Detect which cell encompasses the target text, then output its [X, Y] center coordinate. 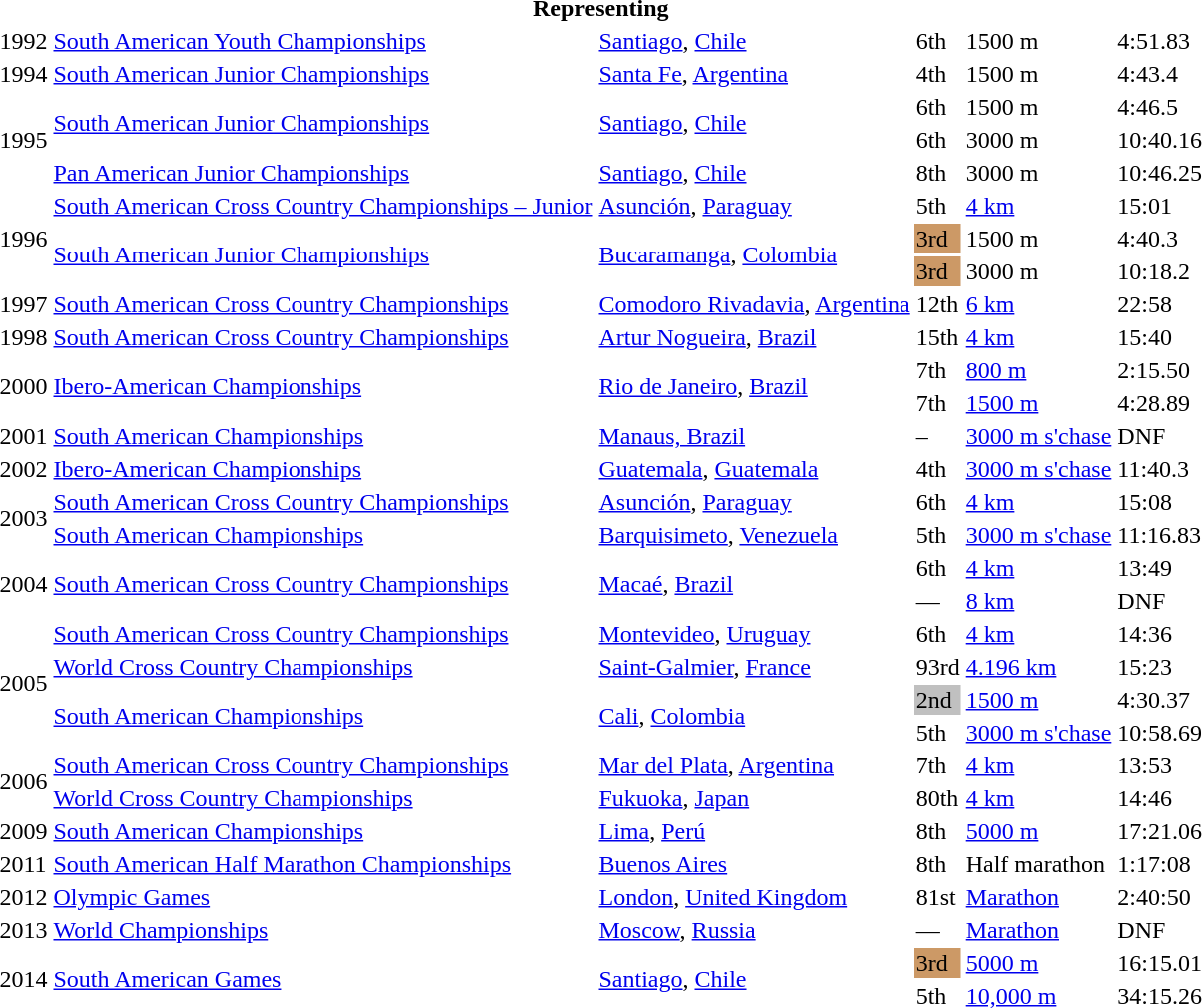
Manaus, Brazil [755, 436]
12th [938, 304]
4.196 km [1038, 667]
Cali, Colombia [755, 717]
World Championships [323, 930]
Fukuoka, Japan [755, 798]
8 km [1038, 601]
Macaé, Brazil [755, 585]
Montevideo, Uruguay [755, 634]
Artur Nogueira, Brazil [755, 337]
Rio de Janeiro, Brazil [755, 387]
Bucaramanga, Colombia [755, 255]
6 km [1038, 304]
– [938, 436]
Olympic Games [323, 897]
Saint-Galmier, France [755, 667]
2nd [938, 700]
80th [938, 798]
Pan American Junior Championships [323, 173]
South American Cross Country Championships – Junior [323, 206]
Lima, Perú [755, 831]
Guatemala, Guatemala [755, 469]
Barquisimeto, Venezuela [755, 535]
93rd [938, 667]
Buenos Aires [755, 864]
London, United Kingdom [755, 897]
Santa Fe, Argentina [755, 74]
Half marathon [1038, 864]
Comodoro Rivadavia, Argentina [755, 304]
15th [938, 337]
Moscow, Russia [755, 930]
South American Half Marathon Championships [323, 864]
800 m [1038, 370]
South American Youth Championships [323, 41]
Mar del Plata, Argentina [755, 765]
81st [938, 897]
